For the text-containing cell, return its midpoint in [X, Y] coordinate format. 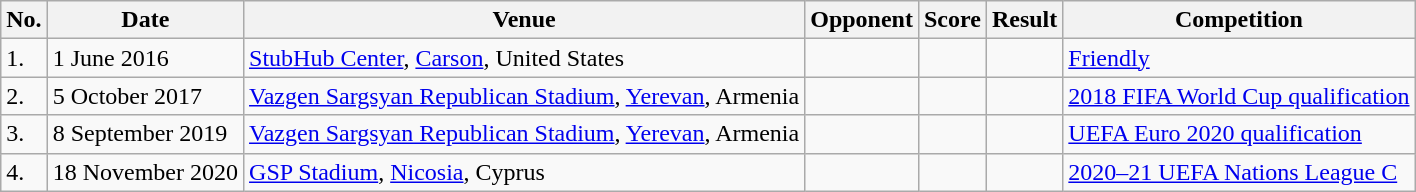
Competition [1239, 20]
18 November 2020 [145, 172]
8 September 2019 [145, 134]
Venue [524, 20]
Score [952, 20]
StubHub Center, Carson, United States [524, 58]
3. [24, 134]
UEFA Euro 2020 qualification [1239, 134]
Opponent [862, 20]
GSP Stadium, Nicosia, Cyprus [524, 172]
Result [1024, 20]
4. [24, 172]
5 October 2017 [145, 96]
1. [24, 58]
2020–21 UEFA Nations League C [1239, 172]
2. [24, 96]
No. [24, 20]
1 June 2016 [145, 58]
Date [145, 20]
Friendly [1239, 58]
2018 FIFA World Cup qualification [1239, 96]
